From the cell containing the given text, extract its center point as [X, Y] coordinate. 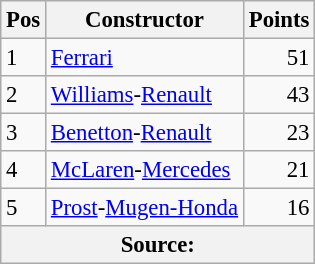
21 [278, 170]
Source: [158, 245]
Williams-Renault [145, 95]
4 [24, 170]
2 [24, 95]
Constructor [145, 20]
Benetton-Renault [145, 133]
5 [24, 208]
Points [278, 20]
43 [278, 95]
Pos [24, 20]
16 [278, 208]
1 [24, 58]
Ferrari [145, 58]
McLaren-Mercedes [145, 170]
Prost-Mugen-Honda [145, 208]
23 [278, 133]
51 [278, 58]
3 [24, 133]
